Scan for the cell matching the given text and deliver its (X, Y) coordinate at center. 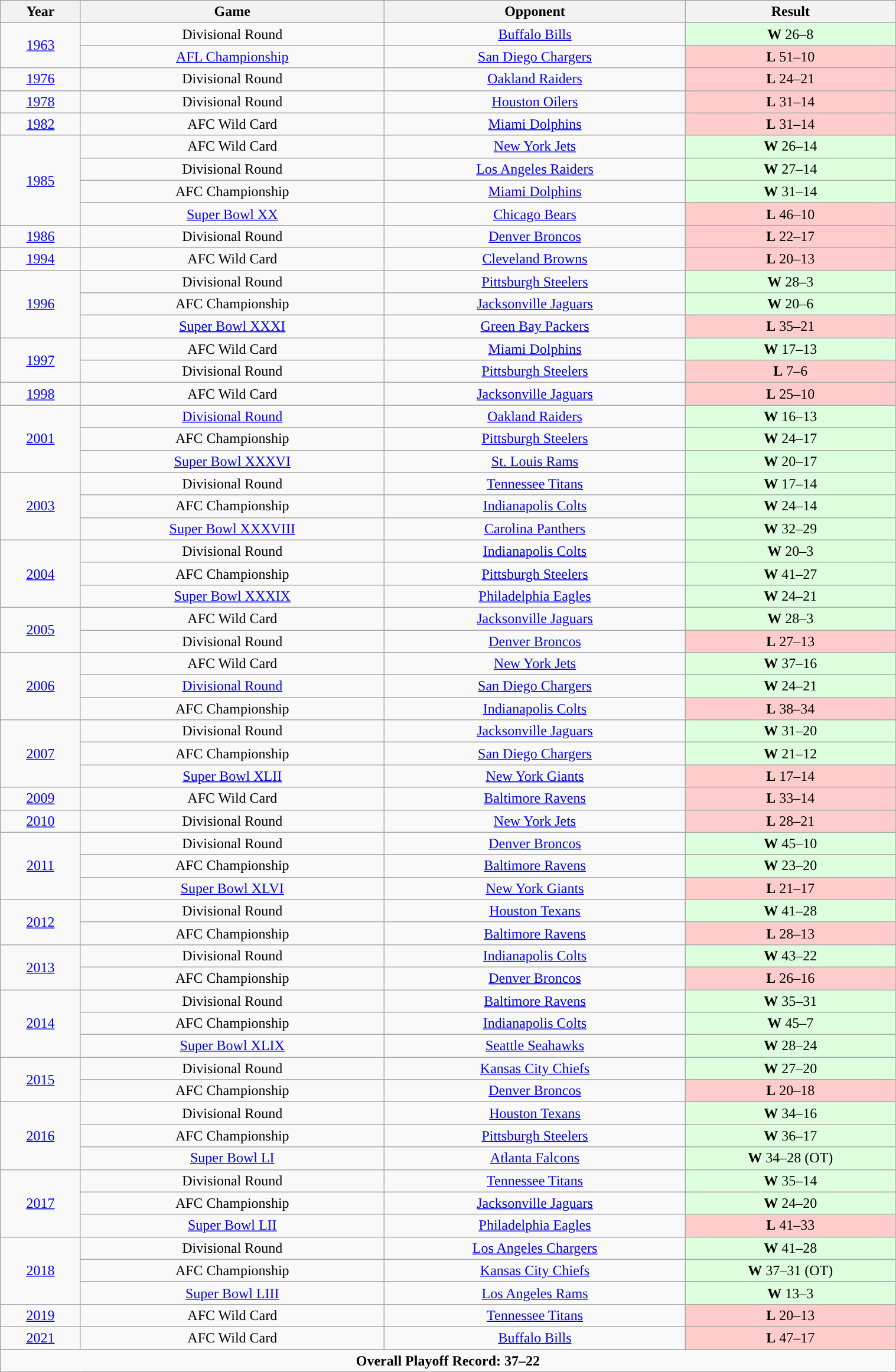
1976 (40, 79)
W 36–17 (790, 1136)
2007 (40, 754)
W 41–27 (790, 573)
W 32–29 (790, 529)
2016 (40, 1136)
L 28–13 (790, 933)
2013 (40, 967)
Super Bowl XXXIX (232, 596)
L 7–6 (790, 371)
2021 (40, 1338)
Super Bowl LI (232, 1158)
2018 (40, 1270)
W 23–20 (790, 866)
2019 (40, 1315)
W 26–8 (790, 34)
L 38–34 (790, 709)
2005 (40, 630)
1982 (40, 124)
W 24–20 (790, 1203)
W 17–14 (790, 484)
W 35–14 (790, 1181)
W 16–13 (790, 416)
W 27–14 (790, 169)
Carolina Panthers (535, 529)
2015 (40, 1080)
L 33–14 (790, 799)
L 21–17 (790, 888)
W 45–10 (790, 843)
2014 (40, 1024)
W 31–14 (790, 191)
L 35–21 (790, 327)
W 37–31 (OT) (790, 1270)
2012 (40, 922)
W 24–17 (790, 439)
2011 (40, 866)
L 27–13 (790, 641)
W 28–24 (790, 1046)
W 17–13 (790, 349)
2010 (40, 821)
Super Bowl XXXI (232, 327)
Super Bowl XLIX (232, 1046)
AFL Championship (232, 57)
W 31–20 (790, 731)
L 41–33 (790, 1226)
W 34–28 (OT) (790, 1158)
Los Angeles Raiders (535, 169)
1998 (40, 394)
W 34–16 (790, 1113)
L 24–21 (790, 79)
L 51–10 (790, 57)
L 28–21 (790, 821)
Year (40, 12)
L 25–10 (790, 394)
W 45–7 (790, 1024)
2009 (40, 799)
W 20–3 (790, 551)
1986 (40, 236)
Super Bowl XX (232, 214)
1985 (40, 180)
Super Bowl LIII (232, 1293)
Los Angeles Chargers (535, 1248)
Result (790, 12)
Super Bowl XLII (232, 776)
W 20–17 (790, 461)
St. Louis Rams (535, 461)
Atlanta Falcons (535, 1158)
W 35–31 (790, 1001)
1997 (40, 360)
2017 (40, 1203)
2006 (40, 686)
L 22–17 (790, 236)
Super Bowl XXXVI (232, 461)
1994 (40, 259)
2001 (40, 439)
L 47–17 (790, 1338)
W 20–6 (790, 304)
1978 (40, 102)
Super Bowl LII (232, 1226)
Chicago Bears (535, 214)
W 13–3 (790, 1293)
Super Bowl XLVI (232, 888)
W 26–14 (790, 146)
1996 (40, 304)
W 24–14 (790, 506)
L 26–16 (790, 978)
L 17–14 (790, 776)
1963 (40, 45)
Super Bowl XXXVIII (232, 529)
L 46–10 (790, 214)
2003 (40, 506)
Green Bay Packers (535, 327)
Cleveland Browns (535, 259)
2004 (40, 573)
Los Angeles Rams (535, 1293)
Opponent (535, 12)
Overall Playoff Record: 37–22 (448, 1360)
Houston Oilers (535, 102)
W 37–16 (790, 664)
W 43–22 (790, 956)
Seattle Seahawks (535, 1046)
W 21–12 (790, 754)
Game (232, 12)
W 27–20 (790, 1068)
L 20–18 (790, 1091)
